Determine the (x, y) coordinate at the center of the cell enclosing the given text.  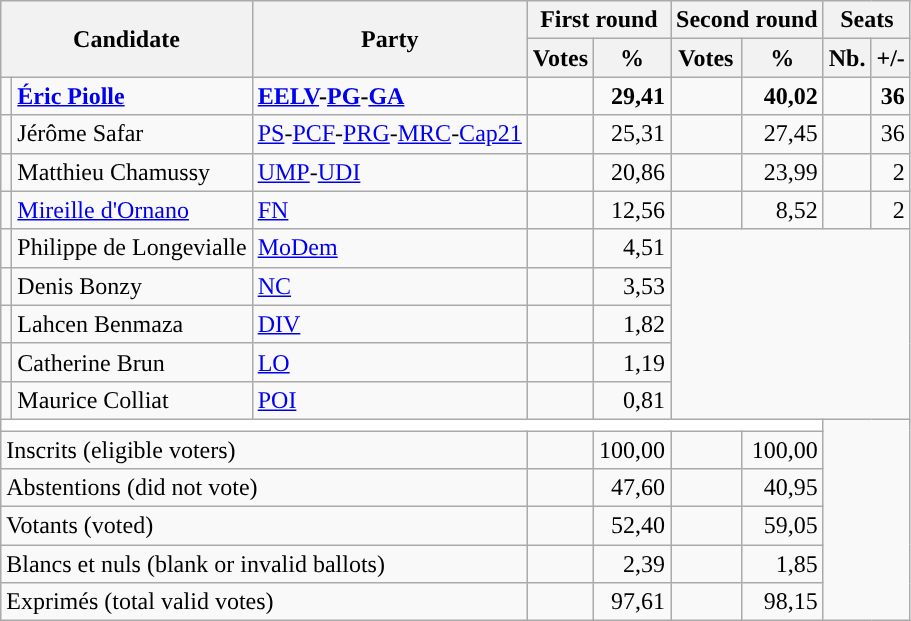
97,61 (632, 602)
Mireille d'Ornano (132, 210)
12,56 (632, 210)
DIV (390, 324)
Jérôme Safar (132, 134)
27,45 (782, 134)
NC (390, 286)
UMP-UDI (390, 172)
3,53 (632, 286)
Lahcen Benmaza (132, 324)
Matthieu Chamussy (132, 172)
PS-PCF-PRG-MRC-Cap21 (390, 134)
1,85 (782, 564)
8,52 (782, 210)
First round (598, 20)
POI (390, 400)
Party (390, 39)
4,51 (632, 248)
Catherine Brun (132, 362)
52,40 (632, 526)
Seats (866, 20)
+/- (890, 58)
FN (390, 210)
EELV-PG-GA (390, 96)
Exprimés (total valid votes) (264, 602)
40,95 (782, 488)
59,05 (782, 526)
Abstentions (did not vote) (264, 488)
Second round (748, 20)
23,99 (782, 172)
Philippe de Longevialle (132, 248)
MoDem (390, 248)
LO (390, 362)
47,60 (632, 488)
40,02 (782, 96)
Candidate (126, 39)
Éric Piolle (132, 96)
Inscrits (eligible voters) (264, 449)
Blancs et nuls (blank or invalid ballots) (264, 564)
1,19 (632, 362)
Votants (voted) (264, 526)
2,39 (632, 564)
1,82 (632, 324)
98,15 (782, 602)
29,41 (632, 96)
Nb. (847, 58)
0,81 (632, 400)
Denis Bonzy (132, 286)
20,86 (632, 172)
Maurice Colliat (132, 400)
25,31 (632, 134)
